Extract the [X, Y] coordinate from the center of the cell holding the provided text.  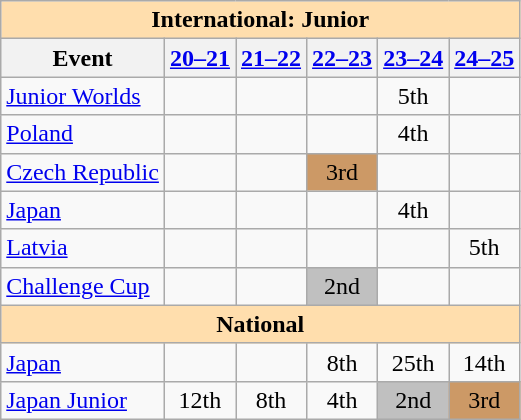
Challenge Cup [83, 286]
Czech Republic [83, 172]
23–24 [414, 58]
21–22 [272, 58]
14th [484, 362]
National [260, 324]
Junior Worlds [83, 96]
12th [200, 400]
24–25 [484, 58]
Japan Junior [83, 400]
Latvia [83, 248]
Poland [83, 134]
Event [83, 58]
20–21 [200, 58]
25th [414, 362]
International: Junior [260, 20]
22–23 [342, 58]
